From the cell containing the given text, extract its center point as (X, Y) coordinate. 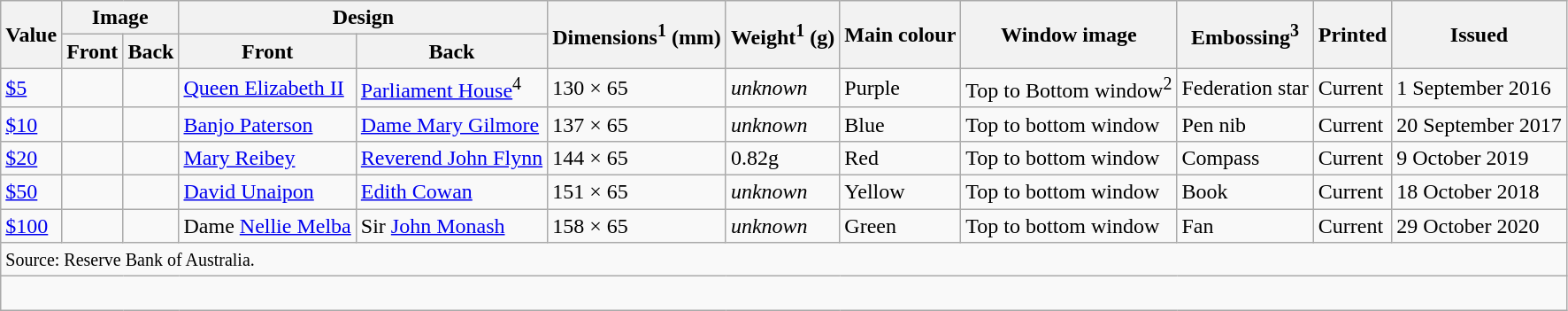
1 September 2016 (1480, 89)
Value (32, 35)
Pen nib (1245, 124)
Design (363, 18)
Purple (901, 89)
Green (901, 226)
Dame Mary Gilmore (451, 124)
9 October 2019 (1480, 158)
20 September 2017 (1480, 124)
Parliament House4 (451, 89)
Image (120, 18)
Edith Cowan (451, 192)
Queen Elizabeth II (267, 89)
Main colour (901, 35)
18 October 2018 (1480, 192)
Compass (1245, 158)
$20 (32, 158)
158 × 65 (637, 226)
Embossing3 (1245, 35)
Fan (1245, 226)
Mary Reibey (267, 158)
Blue (901, 124)
130 × 65 (637, 89)
$50 (32, 192)
Red (901, 158)
Yellow (901, 192)
$100 (32, 226)
137 × 65 (637, 124)
Top to Bottom window2 (1069, 89)
Federation star (1245, 89)
Dimensions1 (mm) (637, 35)
Banjo Paterson (267, 124)
Issued (1480, 35)
David Unaipon (267, 192)
Printed (1352, 35)
$5 (32, 89)
Source: Reserve Bank of Australia. (784, 260)
29 October 2020 (1480, 226)
Weight1 (g) (782, 35)
Sir John Monash (451, 226)
Reverend John Flynn (451, 158)
144 × 65 (637, 158)
0.82g (782, 158)
Window image (1069, 35)
Dame Nellie Melba (267, 226)
151 × 65 (637, 192)
$10 (32, 124)
Book (1245, 192)
